Search for the cell housing the specified text and yield its [X, Y] center coordinate. 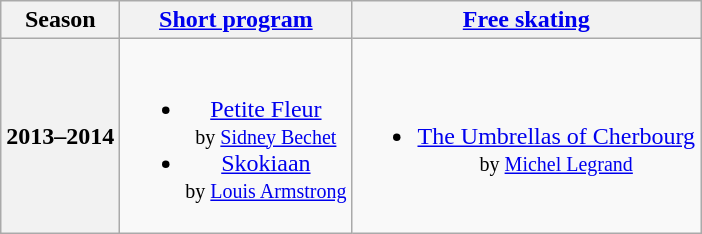
Petite Fleur by Sidney Bechet Skokiaan by Louis Armstrong [236, 136]
Season [60, 20]
Free skating [526, 20]
The Umbrellas of Cherbourg by Michel Legrand [526, 136]
Short program [236, 20]
2013–2014 [60, 136]
